Return the [x, y] coordinate for the center point of the cell that contains the specified text.  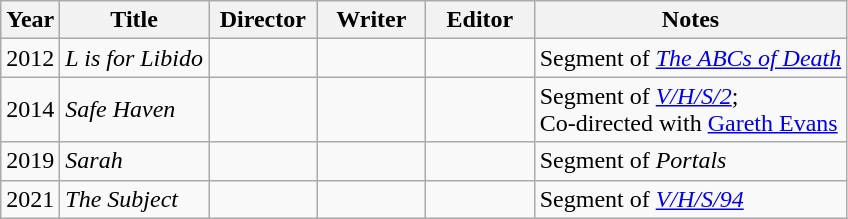
Segment of V/H/S/94 [690, 199]
Notes [690, 20]
Sarah [134, 161]
2019 [30, 161]
Segment of Portals [690, 161]
2012 [30, 58]
2021 [30, 199]
2014 [30, 110]
The Subject [134, 199]
Segment of V/H/S/2;Co-directed with Gareth Evans [690, 110]
Title [134, 20]
Director [262, 20]
Editor [480, 20]
Segment of The ABCs of Death [690, 58]
Writer [372, 20]
Year [30, 20]
Safe Haven [134, 110]
L is for Libido [134, 58]
